Find where the given text appears and provide that cell's center as (X, Y) coordinate. 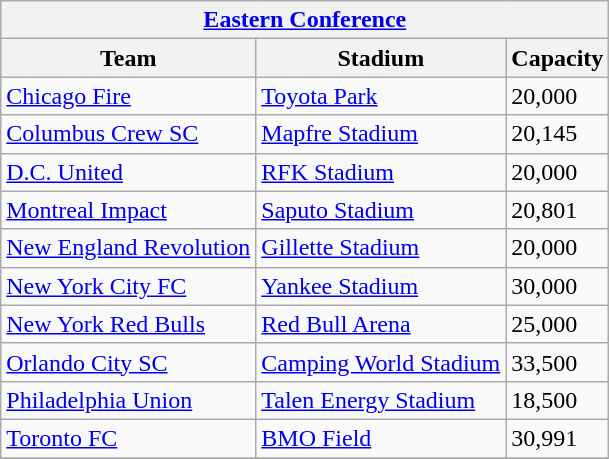
Capacity (558, 58)
New York City FC (128, 286)
Toronto FC (128, 438)
Chicago Fire (128, 96)
Philadelphia Union (128, 400)
BMO Field (381, 438)
Saputo Stadium (381, 210)
Team (128, 58)
Yankee Stadium (381, 286)
Mapfre Stadium (381, 134)
Stadium (381, 58)
Columbus Crew SC (128, 134)
Talen Energy Stadium (381, 400)
New York Red Bulls (128, 324)
Orlando City SC (128, 362)
25,000 (558, 324)
18,500 (558, 400)
Red Bull Arena (381, 324)
New England Revolution (128, 248)
20,145 (558, 134)
20,801 (558, 210)
Camping World Stadium (381, 362)
Toyota Park (381, 96)
30,000 (558, 286)
D.C. United (128, 172)
Montreal Impact (128, 210)
Gillette Stadium (381, 248)
30,991 (558, 438)
33,500 (558, 362)
Eastern Conference (305, 20)
RFK Stadium (381, 172)
